Determine the (X, Y) coordinate at the center of the cell enclosing the given text.  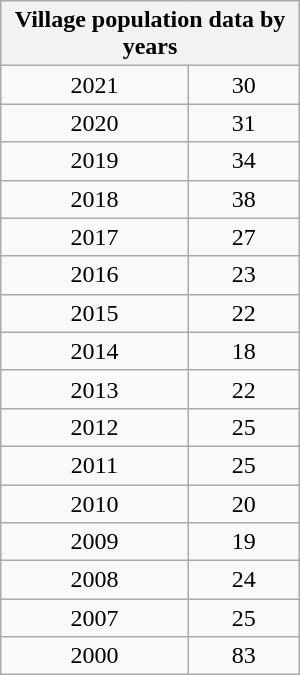
19 (244, 542)
2020 (94, 123)
20 (244, 503)
2000 (94, 656)
83 (244, 656)
27 (244, 237)
31 (244, 123)
2009 (94, 542)
2008 (94, 580)
2017 (94, 237)
2014 (94, 351)
2007 (94, 618)
2011 (94, 465)
2016 (94, 275)
2021 (94, 85)
38 (244, 199)
23 (244, 275)
2012 (94, 427)
30 (244, 85)
24 (244, 580)
18 (244, 351)
2013 (94, 389)
34 (244, 161)
2019 (94, 161)
Village population data by years (150, 34)
2010 (94, 503)
2015 (94, 313)
2018 (94, 199)
